Detect which cell encompasses the target text, then output its (x, y) center coordinate. 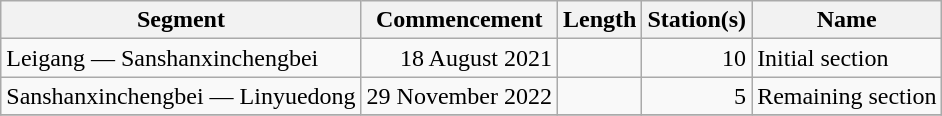
Length (599, 20)
Remaining section (847, 96)
Leigang — Sanshanxinchengbei (181, 58)
Sanshanxinchengbei — Linyuedong (181, 96)
10 (697, 58)
Station(s) (697, 20)
Commencement (459, 20)
Name (847, 20)
Segment (181, 20)
18 August 2021 (459, 58)
Initial section (847, 58)
29 November 2022 (459, 96)
5 (697, 96)
